For the text-containing cell, return its midpoint in [X, Y] coordinate format. 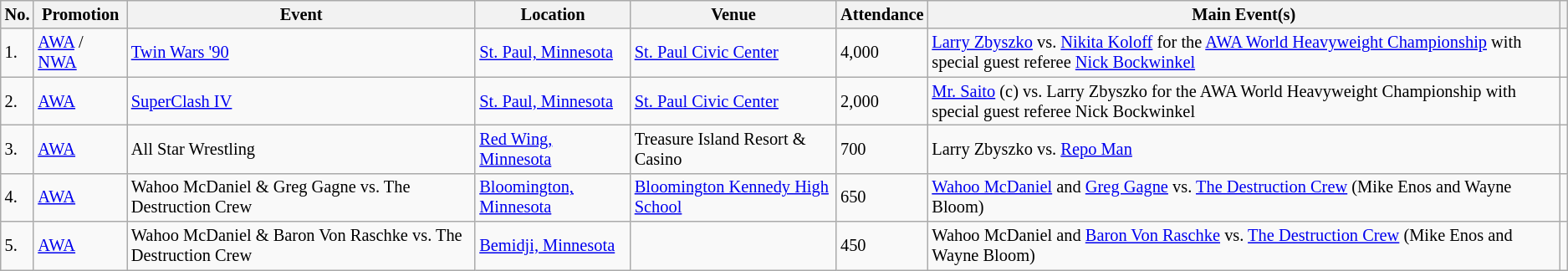
Main Event(s) [1244, 14]
Attendance [881, 14]
450 [881, 246]
Location [552, 14]
Wahoo McDaniel & Greg Gagne vs. The Destruction Crew [301, 197]
5. [18, 246]
4. [18, 197]
2,000 [881, 101]
Promotion [80, 14]
Twin Wars '90 [301, 53]
Venue [733, 14]
Larry Zbyszko vs. Repo Man [1244, 149]
3. [18, 149]
650 [881, 197]
All Star Wrestling [301, 149]
Treasure Island Resort & Casino [733, 149]
SuperClash IV [301, 101]
Mr. Saito (c) vs. Larry Zbyszko for the AWA World Heavyweight Championship with special guest referee Nick Bockwinkel [1244, 101]
Wahoo McDaniel and Baron Von Raschke vs. The Destruction Crew (Mike Enos and Wayne Bloom) [1244, 246]
Red Wing, Minnesota [552, 149]
No. [18, 14]
Bemidji, Minnesota [552, 246]
Event [301, 14]
700 [881, 149]
Wahoo McDaniel and Greg Gagne vs. The Destruction Crew (Mike Enos and Wayne Bloom) [1244, 197]
1. [18, 53]
Wahoo McDaniel & Baron Von Raschke vs. The Destruction Crew [301, 246]
Bloomington Kennedy High School [733, 197]
4,000 [881, 53]
Larry Zbyszko vs. Nikita Koloff for the AWA World Heavyweight Championship with special guest referee Nick Bockwinkel [1244, 53]
2. [18, 101]
AWA / NWA [80, 53]
Bloomington, Minnesota [552, 197]
